Return (X, Y) of the center of cell containing provided text 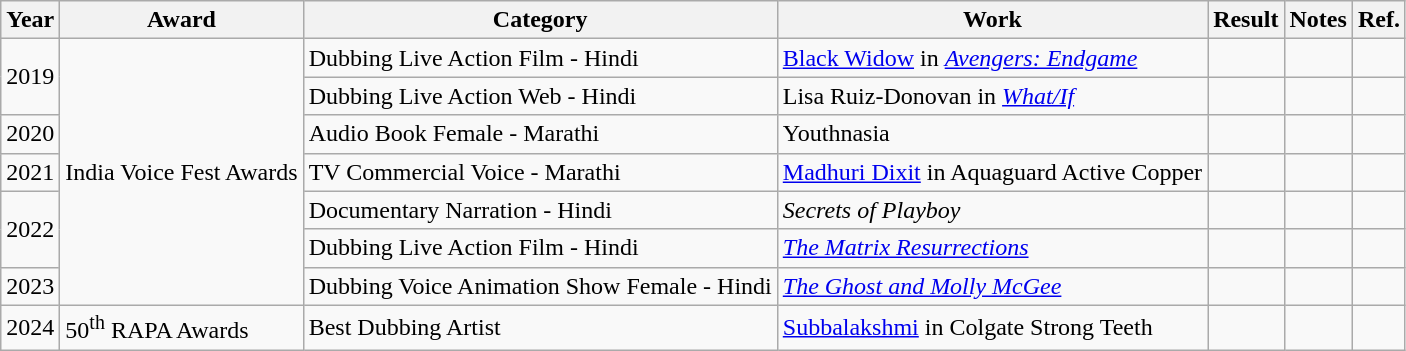
Dubbing Live Action Web - Hindi (540, 96)
Youthnasia (992, 134)
Documentary Narration - Hindi (540, 210)
Lisa Ruiz-Donovan in What/If (992, 96)
Black Widow in Avengers: Endgame (992, 58)
2021 (30, 172)
2024 (30, 328)
The Matrix Resurrections (992, 248)
Year (30, 20)
Secrets of Playboy (992, 210)
Best Dubbing Artist (540, 328)
The Ghost and Molly McGee (992, 286)
TV Commercial Voice - Marathi (540, 172)
2019 (30, 77)
Dubbing Voice Animation Show Female - Hindi (540, 286)
Madhuri Dixit in Aquaguard Active Copper (992, 172)
Result (1246, 20)
Audio Book Female - Marathi (540, 134)
Category (540, 20)
Subbalakshmi in Colgate Strong Teeth (992, 328)
India Voice Fest Awards (182, 172)
2022 (30, 229)
Work (992, 20)
2020 (30, 134)
Award (182, 20)
Notes (1318, 20)
2023 (30, 286)
Ref. (1378, 20)
50th RAPA Awards (182, 328)
